Pinpoint the cell where the given text exists, returning its [x, y] midpoint coordinate. 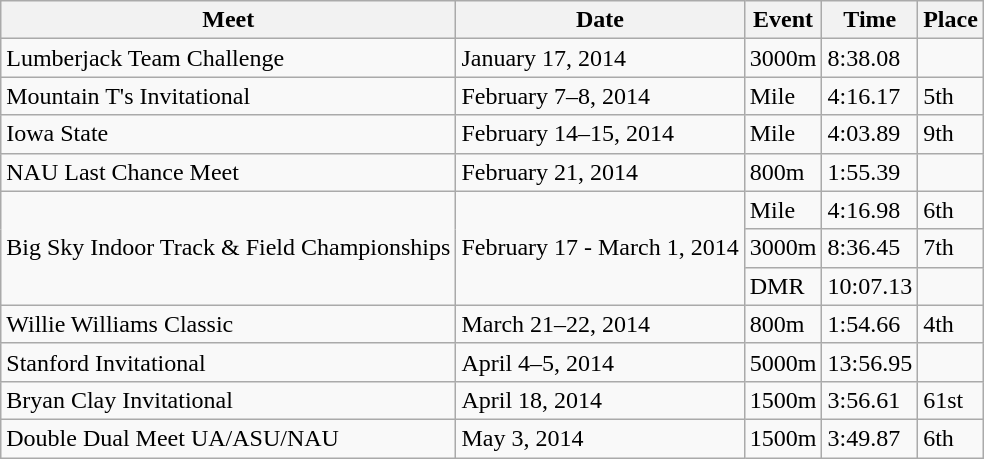
3:49.87 [870, 438]
8:36.45 [870, 248]
8:38.08 [870, 58]
1:55.39 [870, 172]
1:54.66 [870, 324]
Iowa State [228, 134]
February 7–8, 2014 [600, 96]
Bryan Clay Invitational [228, 400]
4:16.17 [870, 96]
10:07.13 [870, 286]
4:03.89 [870, 134]
Big Sky Indoor Track & Field Championships [228, 248]
Place [951, 20]
DMR [783, 286]
Date [600, 20]
61st [951, 400]
May 3, 2014 [600, 438]
9th [951, 134]
February 21, 2014 [600, 172]
13:56.95 [870, 362]
Lumberjack Team Challenge [228, 58]
April 4–5, 2014 [600, 362]
5000m [783, 362]
Event [783, 20]
April 18, 2014 [600, 400]
February 17 - March 1, 2014 [600, 248]
3:56.61 [870, 400]
March 21–22, 2014 [600, 324]
7th [951, 248]
Willie Williams Classic [228, 324]
4th [951, 324]
4:16.98 [870, 210]
Meet [228, 20]
5th [951, 96]
February 14–15, 2014 [600, 134]
Stanford Invitational [228, 362]
January 17, 2014 [600, 58]
NAU Last Chance Meet [228, 172]
Time [870, 20]
Double Dual Meet UA/ASU/NAU [228, 438]
Mountain T's Invitational [228, 96]
